Scan for the cell matching the given text and deliver its [X, Y] coordinate at center. 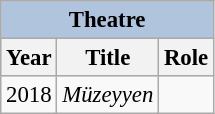
Theatre [108, 20]
2018 [29, 95]
Title [108, 58]
Year [29, 58]
Role [186, 58]
Müzeyyen [108, 95]
